Return the (X, Y) coordinate for the center point of the cell that contains the specified text.  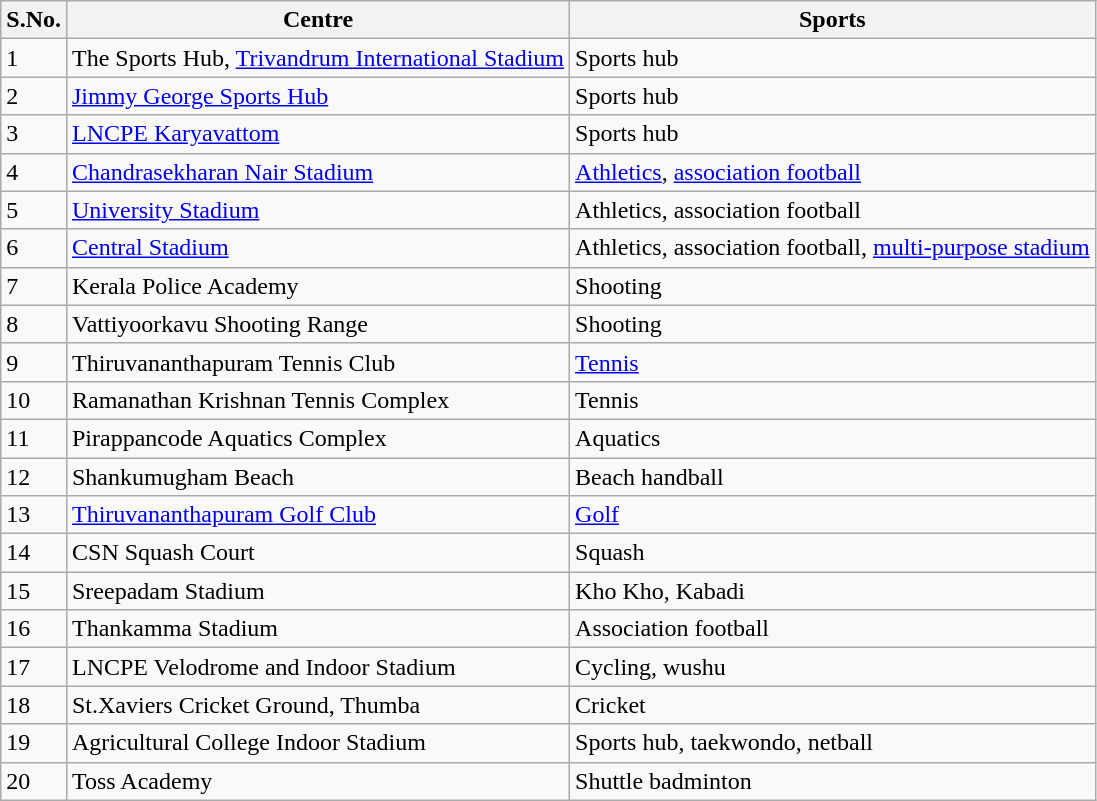
14 (34, 553)
6 (34, 248)
11 (34, 438)
15 (34, 591)
19 (34, 743)
7 (34, 286)
18 (34, 705)
13 (34, 515)
20 (34, 781)
Golf (833, 515)
Vattiyoorkavu Shooting Range (318, 324)
Cycling, wushu (833, 667)
Athletics, association football, multi-purpose stadium (833, 248)
1 (34, 58)
16 (34, 629)
Thankamma Stadium (318, 629)
17 (34, 667)
5 (34, 210)
Toss Academy (318, 781)
Agricultural College Indoor Stadium (318, 743)
S.No. (34, 20)
Kho Kho, Kabadi (833, 591)
8 (34, 324)
Chandrasekharan Nair Stadium (318, 172)
2 (34, 96)
LNCPE Velodrome and Indoor Stadium (318, 667)
University Stadium (318, 210)
3 (34, 134)
Sports (833, 20)
Central Stadium (318, 248)
12 (34, 477)
Centre (318, 20)
Pirappancode Aquatics Complex (318, 438)
Thiruvananthapuram Tennis Club (318, 362)
CSN Squash Court (318, 553)
10 (34, 400)
Thiruvananthapuram Golf Club (318, 515)
Squash (833, 553)
Jimmy George Sports Hub (318, 96)
Cricket (833, 705)
Aquatics (833, 438)
Beach handball (833, 477)
Association football (833, 629)
St.Xaviers Cricket Ground, Thumba (318, 705)
4 (34, 172)
Sreepadam Stadium (318, 591)
The Sports Hub, Trivandrum International Stadium (318, 58)
9 (34, 362)
Shuttle badminton (833, 781)
Shankumugham Beach (318, 477)
Ramanathan Krishnan Tennis Complex (318, 400)
Sports hub, taekwondo, netball (833, 743)
Kerala Police Academy (318, 286)
LNCPE Karyavattom (318, 134)
